Capture the cell that displays the provided text and extract its (x, y) central coordinate. 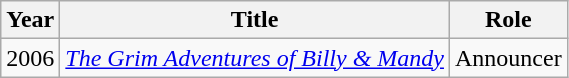
Announcer (508, 58)
2006 (30, 58)
Year (30, 20)
The Grim Adventures of Billy & Mandy (255, 58)
Title (255, 20)
Role (508, 20)
